Pinpoint the cell where the given text exists, returning its (x, y) midpoint coordinate. 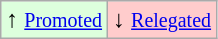
↓ Relegated (162, 20)
↑ Promoted (54, 20)
